Pinpoint the cell where the given text exists, returning its [x, y] midpoint coordinate. 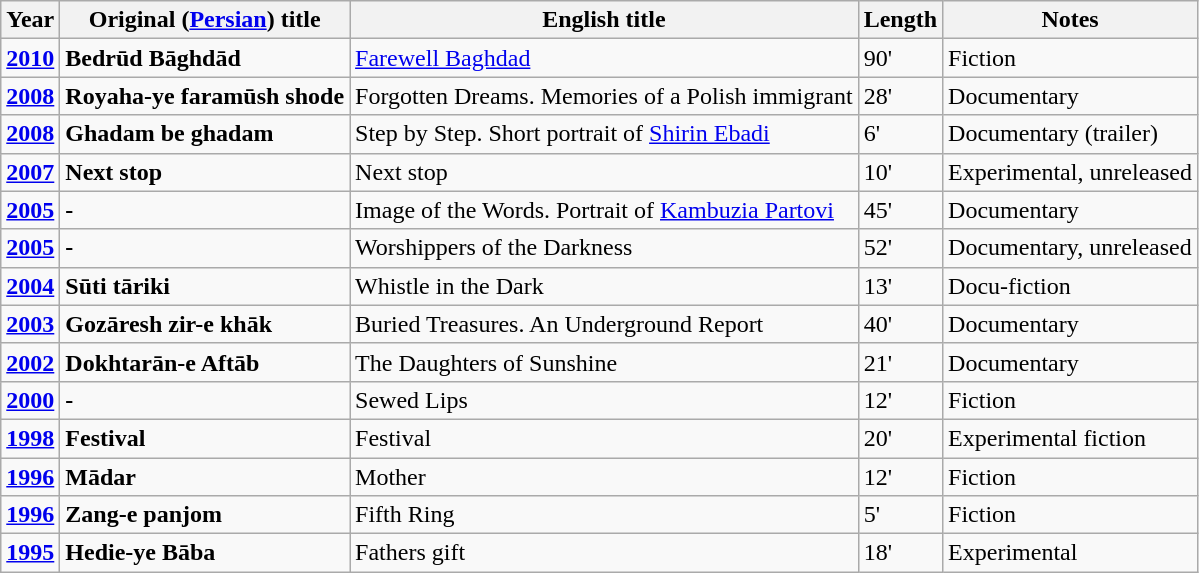
28' [900, 96]
Forgotten Dreams. Memories of a Polish immigrant [604, 96]
Fifth Ring [604, 515]
1995 [30, 553]
English title [604, 20]
5' [900, 515]
Year [30, 20]
18' [900, 553]
Dokhtarān-e Aftāb [205, 362]
Docu-fiction [1070, 286]
Step by Step. Short portrait of Shirin Ebadi [604, 134]
52' [900, 248]
Experimental [1070, 553]
2004 [30, 286]
Fathers gift [604, 553]
90' [900, 58]
Experimental fiction [1070, 438]
2010 [30, 58]
Whistle in the Dark [604, 286]
Documentary (trailer) [1070, 134]
6' [900, 134]
Original (Persian) title [205, 20]
20' [900, 438]
Sūti tāriki [205, 286]
Worshippers of the Darkness [604, 248]
13' [900, 286]
Sewed Lips [604, 400]
Experimental, unreleased [1070, 172]
2007 [30, 172]
21' [900, 362]
Notes [1070, 20]
Hedie-ye Bāba [205, 553]
Length [900, 20]
Mother [604, 477]
Gozāresh zir-e khāk [205, 324]
2000 [30, 400]
Zang-e panjom [205, 515]
10' [900, 172]
2002 [30, 362]
Farewell Baghdad [604, 58]
The Daughters of Sunshine [604, 362]
Royaha-ye faramūsh shode [205, 96]
1998 [30, 438]
Ghadam be ghadam [205, 134]
45' [900, 210]
Documentary, unreleased [1070, 248]
Buried Treasures. An Underground Report [604, 324]
2003 [30, 324]
Image of the Words. Portrait of Kambuzia Partovi [604, 210]
Bedrūd Bāghdād [205, 58]
Mādar [205, 477]
40' [900, 324]
